From the cell containing the given text, extract its center point as [X, Y] coordinate. 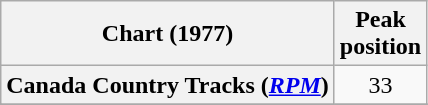
33 [380, 85]
Chart (1977) [168, 34]
Peak position [380, 34]
Canada Country Tracks (RPM) [168, 85]
